Identify which cell holds the provided text, then report its (x, y) central coordinate. 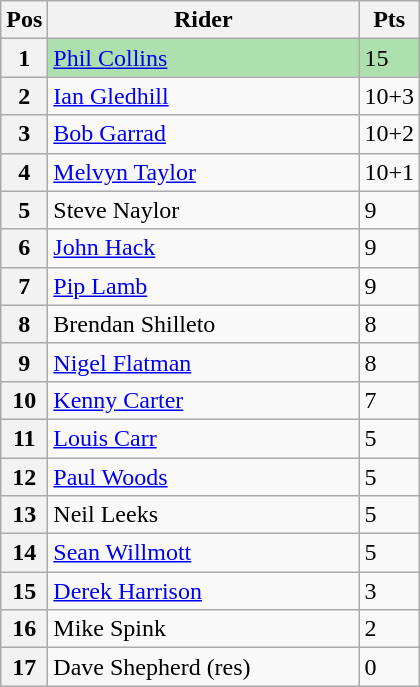
Pip Lamb (204, 286)
17 (24, 667)
Louis Carr (204, 438)
4 (24, 172)
Sean Willmott (204, 553)
6 (24, 248)
10+3 (390, 96)
1 (24, 58)
0 (390, 667)
Brendan Shilleto (204, 324)
10+2 (390, 134)
Melvyn Taylor (204, 172)
John Hack (204, 248)
Pts (390, 20)
Steve Naylor (204, 210)
Ian Gledhill (204, 96)
Mike Spink (204, 629)
Rider (204, 20)
Bob Garrad (204, 134)
13 (24, 515)
16 (24, 629)
Kenny Carter (204, 400)
Nigel Flatman (204, 362)
Phil Collins (204, 58)
Paul Woods (204, 477)
Derek Harrison (204, 591)
10+1 (390, 172)
Dave Shepherd (res) (204, 667)
12 (24, 477)
Neil Leeks (204, 515)
14 (24, 553)
10 (24, 400)
Pos (24, 20)
11 (24, 438)
